For the text-containing cell, return its midpoint in [X, Y] coordinate format. 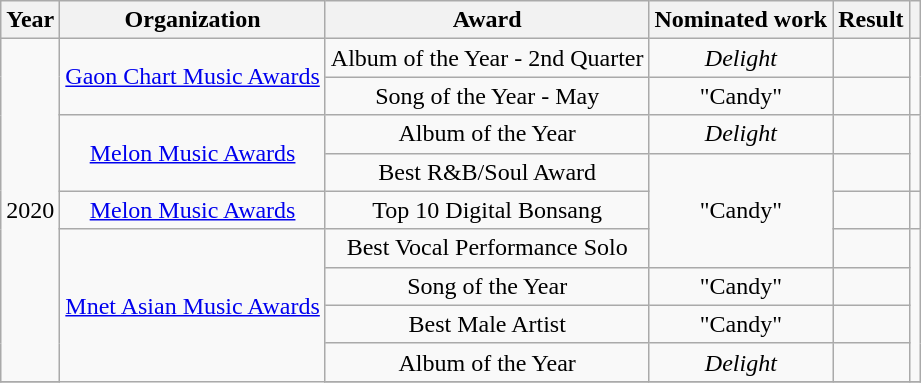
Result [871, 20]
2020 [30, 210]
Best Vocal Performance Solo [487, 248]
Mnet Asian Music Awards [193, 305]
Nominated work [741, 20]
Song of the Year - May [487, 96]
Year [30, 20]
Best R&B/Soul Award [487, 172]
Top 10 Digital Bonsang [487, 210]
Album of the Year - 2nd Quarter [487, 58]
Award [487, 20]
Best Male Artist [487, 324]
Song of the Year [487, 286]
Organization [193, 20]
Gaon Chart Music Awards [193, 77]
